Scan for the cell matching the given text and deliver its [X, Y] coordinate at center. 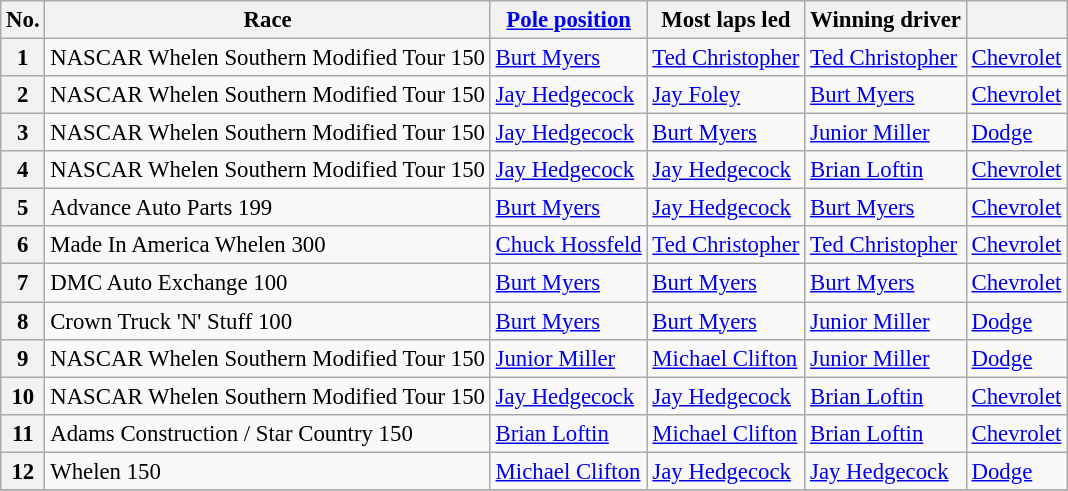
9 [23, 358]
6 [23, 245]
7 [23, 283]
3 [23, 133]
No. [23, 20]
5 [23, 208]
Race [268, 20]
12 [23, 471]
2 [23, 95]
11 [23, 433]
Advance Auto Parts 199 [268, 208]
Jay Foley [726, 95]
Whelen 150 [268, 471]
Most laps led [726, 20]
Made In America Whelen 300 [268, 245]
Crown Truck 'N' Stuff 100 [268, 321]
Adams Construction / Star Country 150 [268, 433]
Winning driver [886, 20]
DMC Auto Exchange 100 [268, 283]
4 [23, 170]
Chuck Hossfeld [568, 245]
Pole position [568, 20]
10 [23, 396]
8 [23, 321]
1 [23, 58]
